Extract the (x, y) coordinate from the center of the cell holding the provided text.  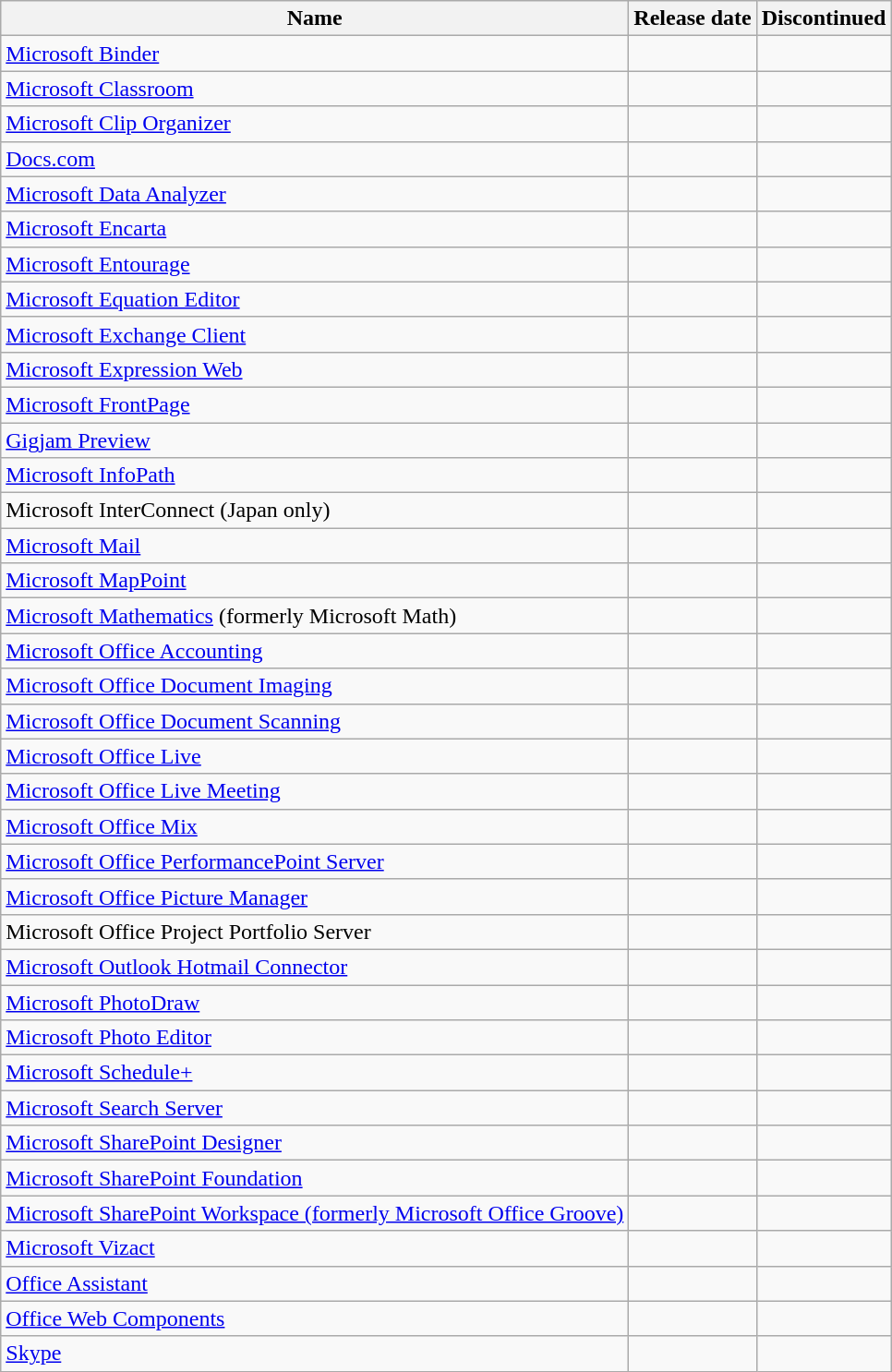
Microsoft Office Mix (315, 826)
Microsoft Office Picture Manager (315, 897)
Microsoft Office Document Imaging (315, 686)
Microsoft PhotoDraw (315, 1002)
Microsoft Vizact (315, 1248)
Microsoft Binder (315, 54)
Discontinued (824, 18)
Microsoft Office Project Portfolio Server (315, 932)
Microsoft Expression Web (315, 369)
Microsoft InfoPath (315, 475)
Microsoft Search Server (315, 1108)
Microsoft Classroom (315, 89)
Microsoft Exchange Client (315, 334)
Microsoft Mail (315, 546)
Name (315, 18)
Microsoft SharePoint Workspace (formerly Microsoft Office Groove) (315, 1213)
Microsoft MapPoint (315, 581)
Microsoft InterConnect (Japan only) (315, 511)
Skype (315, 1354)
Docs.com (315, 159)
Microsoft Schedule+ (315, 1073)
Microsoft Outlook Hotmail Connector (315, 967)
Microsoft Office Live (315, 756)
Microsoft Equation Editor (315, 299)
Gigjam Preview (315, 440)
Microsoft Data Analyzer (315, 194)
Office Web Components (315, 1318)
Microsoft Photo Editor (315, 1038)
Microsoft Office PerformancePoint Server (315, 861)
Microsoft Office Live Meeting (315, 791)
Microsoft SharePoint Foundation (315, 1178)
Microsoft Encarta (315, 229)
Microsoft FrontPage (315, 404)
Microsoft Office Accounting (315, 651)
Microsoft SharePoint Designer (315, 1143)
Release date (693, 18)
Microsoft Mathematics (formerly Microsoft Math) (315, 616)
Microsoft Clip Organizer (315, 124)
Microsoft Office Document Scanning (315, 721)
Office Assistant (315, 1283)
Microsoft Entourage (315, 264)
